Return [X, Y] of the center of cell containing provided text 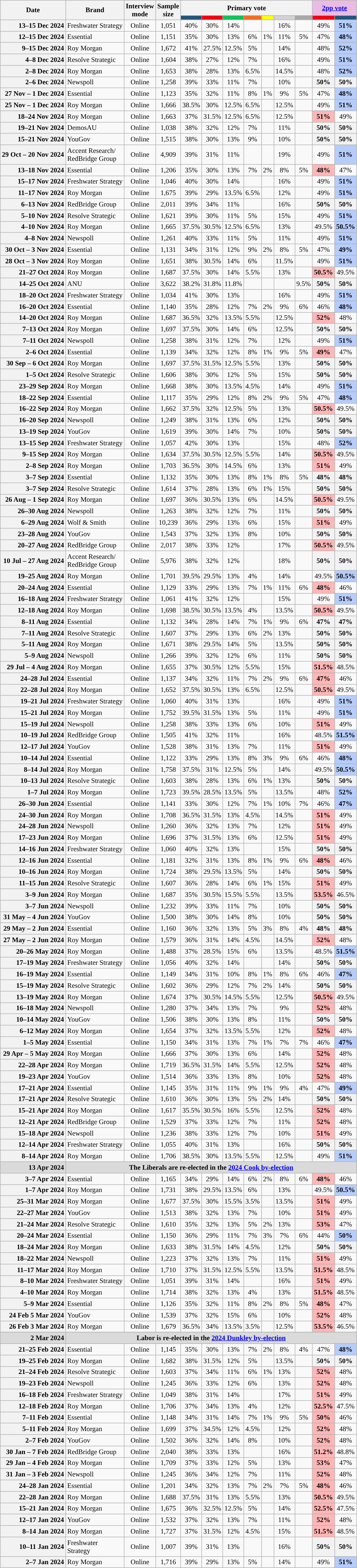
1,038 [168, 128]
32.5% [212, 1509]
3–7 Jun 2024 [33, 906]
1,682 [168, 1361]
31 Jan – 3 Feb 2024 [33, 1474]
1,488 [168, 951]
1,653 [168, 71]
2 Mar 2024 [33, 1338]
13–19 May 2024 [33, 997]
26 Aug – 1 Sep 2024 [33, 500]
14–20 Oct 2024 [33, 318]
1,619 [168, 432]
1,055 [168, 1145]
1,122 [168, 758]
1,701 [168, 576]
7–13 Oct 2024 [33, 329]
25–31 Mar 2024 [33, 1202]
16–22 Sep 2024 [33, 409]
1,671 [168, 644]
1,165 [168, 1179]
24–28 Jan 2024 [33, 1486]
16–18 Aug 2024 [33, 599]
29 Jul – 4 Aug 2024 [33, 667]
1,724 [168, 872]
1,151 [168, 37]
1,723 [168, 792]
18–24 Mar 2024 [33, 1247]
1,709 [168, 1463]
1,758 [168, 769]
29 Oct – 20 Nov 2024 [33, 154]
2–6 Dec 2024 [33, 82]
1,703 [168, 466]
17–19 May 2024 [33, 963]
21–24 Feb 2024 [33, 1372]
1,727 [168, 1531]
Primary vote [246, 8]
17–23 Jun 2024 [33, 838]
10,239 [168, 523]
1,148 [168, 1418]
1,505 [168, 735]
14–25 Oct 2024 [33, 284]
10–11 Jan 2024 [33, 1547]
1,688 [168, 1497]
7–11 Aug 2024 [33, 633]
1,699 [168, 1429]
1,126 [168, 1304]
24–28 Jul 2024 [33, 679]
18–20 Oct 2024 [33, 295]
8–14 Jul 2024 [33, 769]
Wolf & Smith [95, 523]
1,532 [168, 1520]
25 Nov – 1 Dec 2024 [33, 105]
1,716 [168, 1562]
13 Apr 2024 [33, 1167]
13–18 Nov 2024 [33, 170]
15–19 Jul 2024 [33, 724]
15–21 Nov 2024 [33, 139]
29 Jan – 4 Feb 2024 [33, 1463]
24–30 Jun 2024 [33, 815]
30 Jan – 7 Feb 2024 [33, 1452]
31.8% [212, 284]
1,614 [168, 489]
1,260 [168, 826]
8–14 Apr 2024 [33, 1156]
35.5% [191, 1111]
1,604 [168, 60]
13–15 Dec 2024 [33, 26]
1,719 [168, 1065]
42% [191, 443]
1,236 [168, 1133]
1,708 [168, 815]
1,515 [168, 139]
22–27 Mar 2024 [33, 1213]
1,752 [168, 713]
4–10 Mar 2024 [33, 1293]
13–19 Sep 2024 [33, 432]
12–18 Feb 2024 [33, 1406]
24 Feb 5 Mar 2024 [33, 1315]
16–18 Feb 2024 [33, 1395]
1,633 [168, 1247]
4–8 Nov 2024 [33, 238]
16–20 Sep 2024 [33, 420]
1,634 [168, 454]
1,123 [168, 94]
21–25 Feb 2024 [33, 1349]
3,622 [168, 284]
19–25 Aug 2024 [33, 576]
1,500 [168, 917]
1,129 [168, 588]
20–27 Aug 2024 [33, 545]
4,909 [168, 154]
1,710 [168, 1270]
1,529 [168, 1122]
ANU [95, 284]
7–11 Feb 2024 [33, 1418]
4–10 Nov 2024 [33, 227]
1–5 Oct 2024 [33, 375]
19–23 Apr 2024 [33, 1077]
16–19 May 2024 [33, 974]
10–19 Jul 2024 [33, 735]
8–14 Jan 2024 [33, 1531]
11.8% [233, 284]
11–15 Jun 2024 [33, 883]
1,160 [168, 929]
1,201 [168, 1486]
1,679 [168, 1327]
14–16 Jun 2024 [33, 849]
10–16 Jun 2024 [33, 872]
7–11 Oct 2024 [33, 341]
1,655 [168, 667]
1,672 [168, 49]
16–20 Oct 2024 [33, 307]
1,181 [168, 860]
9–15 Dec 2024 [33, 49]
1,061 [168, 599]
10–14 May 2024 [33, 1020]
26–30 Jun 2024 [33, 804]
1,654 [168, 1031]
1,665 [168, 227]
1,606 [168, 375]
12–17 Jan 2024 [33, 1520]
2–7 Jan 2024 [33, 1562]
1,731 [168, 1190]
5–11 Feb 2024 [33, 1429]
1,668 [168, 386]
12–15 Dec 2024 [33, 37]
1,046 [168, 182]
DemosAU [95, 128]
1,652 [168, 690]
5–10 Nov 2024 [33, 216]
1,674 [168, 997]
8–11 Aug 2024 [33, 622]
1,232 [168, 906]
27 Nov – 1 Dec 2024 [33, 94]
21–24 Mar 2024 [33, 1224]
1,696 [168, 838]
1,698 [168, 611]
1,543 [168, 534]
22–28 Apr 2024 [33, 1065]
12–14 Apr 2024 [33, 1145]
51.2% [324, 1452]
20–24 Mar 2024 [33, 1236]
2,017 [168, 545]
12–16 Jun 2024 [33, 860]
15–17 Nov 2024 [33, 182]
5,976 [168, 561]
18% [284, 561]
19–21 Nov 2024 [33, 128]
1,149 [168, 974]
19–23 Feb 2024 [33, 1384]
1,007 [168, 1547]
12–21 Apr 2024 [33, 1122]
16–18 May 2024 [33, 1008]
1,140 [168, 307]
23–28 Aug 2024 [33, 534]
15–18 Apr 2024 [33, 1133]
1,506 [168, 1020]
4–8 Dec 2024 [33, 60]
6–12 May 2024 [33, 1031]
5–9 Aug 2024 [33, 656]
5–9 Mar 2024 [33, 1304]
12–18 Aug 2024 [33, 611]
Labor is re-elected in the 2024 Dunkley by-election [211, 1338]
23–29 Sep 2024 [33, 386]
1,663 [168, 116]
29 Apr – 5 May 2024 [33, 1054]
10–14 Jul 2024 [33, 758]
2,011 [168, 204]
11.5% [284, 261]
2pp vote [334, 8]
1,049 [168, 1395]
12–17 Jul 2024 [33, 747]
19% [284, 154]
1,677 [168, 1202]
1,617 [168, 1111]
10–13 Jul 2024 [33, 781]
Brand [95, 10]
29 May – 2 Jun 2024 [33, 929]
48.8% [346, 1452]
1–5 May 2024 [33, 1042]
27 May – 2 Jun 2024 [33, 940]
24–28 Jun 2024 [33, 826]
FreshwaterStrategy [95, 1547]
20–24 Aug 2024 [33, 588]
9.5% [304, 284]
10 Jul – 27 Aug 2024 [33, 561]
1,662 [168, 409]
15–21 Apr 2024 [33, 1111]
15–21 Jan 2024 [33, 1509]
18–22 Sep 2024 [33, 398]
44% [324, 1236]
2–7 Feb 2024 [33, 1440]
1,117 [168, 398]
1,602 [168, 986]
15–19 May 2024 [33, 986]
3–7 Apr 2024 [33, 1179]
1,249 [168, 420]
1–7 Jul 2024 [33, 792]
9–15 Sep 2024 [33, 454]
1,514 [168, 1077]
1,263 [168, 511]
27% [212, 60]
3–9 Jun 2024 [33, 895]
22–28 Jul 2024 [33, 690]
5–11 Aug 2024 [33, 644]
1,057 [168, 443]
Samplesize [168, 10]
1,714 [168, 1293]
2,040 [168, 1452]
1,539 [168, 1315]
1,131 [168, 250]
15–21 Jul 2024 [33, 713]
2–6 Oct 2024 [33, 352]
2–8 Dec 2024 [33, 71]
19–25 Feb 2024 [33, 1361]
30 Oct – 3 Nov 2024 [33, 250]
Date [33, 10]
1,206 [168, 170]
1,502 [168, 1440]
6–29 Aug 2024 [33, 523]
13–15 Sep 2024 [33, 443]
1,280 [168, 1008]
11–17 Mar 2024 [33, 1270]
21–27 Oct 2024 [33, 273]
28 Oct – 3 Nov 2024 [33, 261]
1,056 [168, 963]
1,528 [168, 747]
1,261 [168, 238]
1,513 [168, 1213]
38.2% [191, 284]
27.5% [212, 49]
1–7 Apr 2024 [33, 1190]
1,579 [168, 940]
8–10 Mar 2024 [33, 1281]
Interviewmode [140, 10]
1,139 [168, 352]
1,266 [168, 656]
1,621 [168, 216]
1,141 [168, 804]
18–22 Mar 2024 [33, 1258]
6–13 Nov 2024 [33, 204]
30 Sep – 6 Oct 2024 [33, 364]
34.5% [212, 1429]
1,137 [168, 679]
11–17 Nov 2024 [33, 193]
18–24 Nov 2024 [33, 116]
1,034 [168, 295]
22–28 Jan 2024 [33, 1497]
1,651 [168, 261]
26–30 Aug 2024 [33, 511]
20–26 May 2024 [33, 951]
The Liberals are re-elected in the 2024 Cook by-election [211, 1167]
19–21 Jul 2024 [33, 701]
26 Feb 3 Mar 2024 [33, 1327]
2–8 Sep 2024 [33, 466]
1,223 [168, 1258]
31 May – 4 Jun 2024 [33, 917]
